For the text-containing cell, return its midpoint in (X, Y) coordinate format. 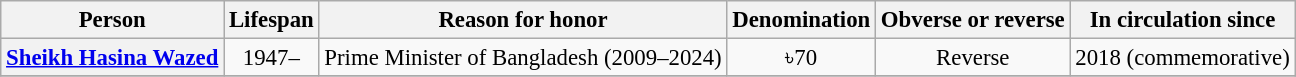
Lifespan (272, 20)
In circulation since (1182, 20)
Reason for honor (523, 20)
1947– (272, 58)
Prime Minister of Bangladesh (2009–2024) (523, 58)
৳70 (802, 58)
Obverse or reverse (973, 20)
2018 (commemorative) (1182, 58)
Denomination (802, 20)
Sheikh Hasina Wazed (112, 58)
Reverse (973, 58)
Person (112, 20)
